Scan for the cell matching the given text and deliver its (x, y) coordinate at center. 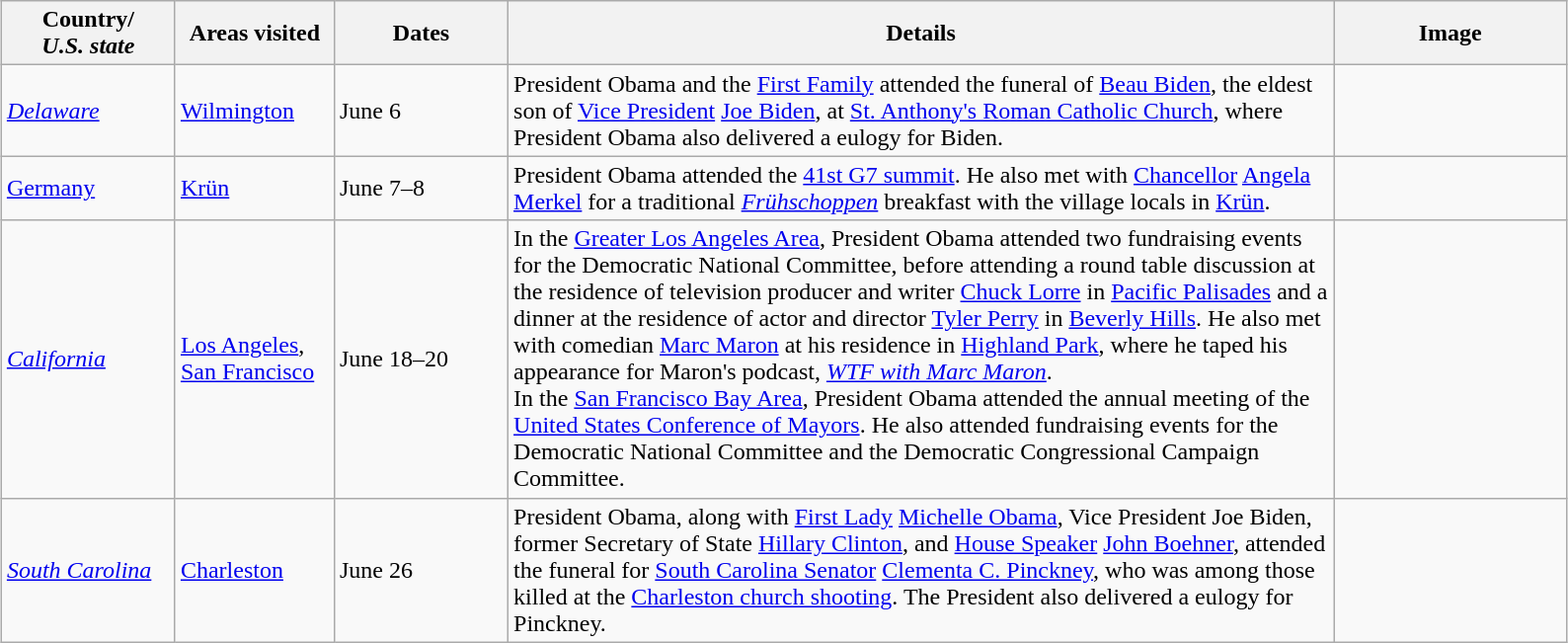
Details (921, 34)
Wilmington (255, 111)
June 7–8 (421, 188)
Delaware (88, 111)
Image (1450, 34)
Areas visited (255, 34)
Los Angeles,San Francisco (255, 360)
Charleston (255, 570)
June 18–20 (421, 360)
Dates (421, 34)
June 26 (421, 570)
June 6 (421, 111)
California (88, 360)
Country/U.S. state (88, 34)
Germany (88, 188)
South Carolina (88, 570)
Krün (255, 188)
